Identify which cell holds the provided text, then report its (x, y) central coordinate. 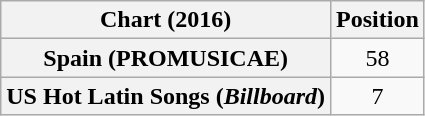
58 (378, 58)
US Hot Latin Songs (Billboard) (166, 96)
Spain (PROMUSICAE) (166, 58)
Position (378, 20)
7 (378, 96)
Chart (2016) (166, 20)
